Locate the cell with the specified text and output its (x, y) center coordinate. 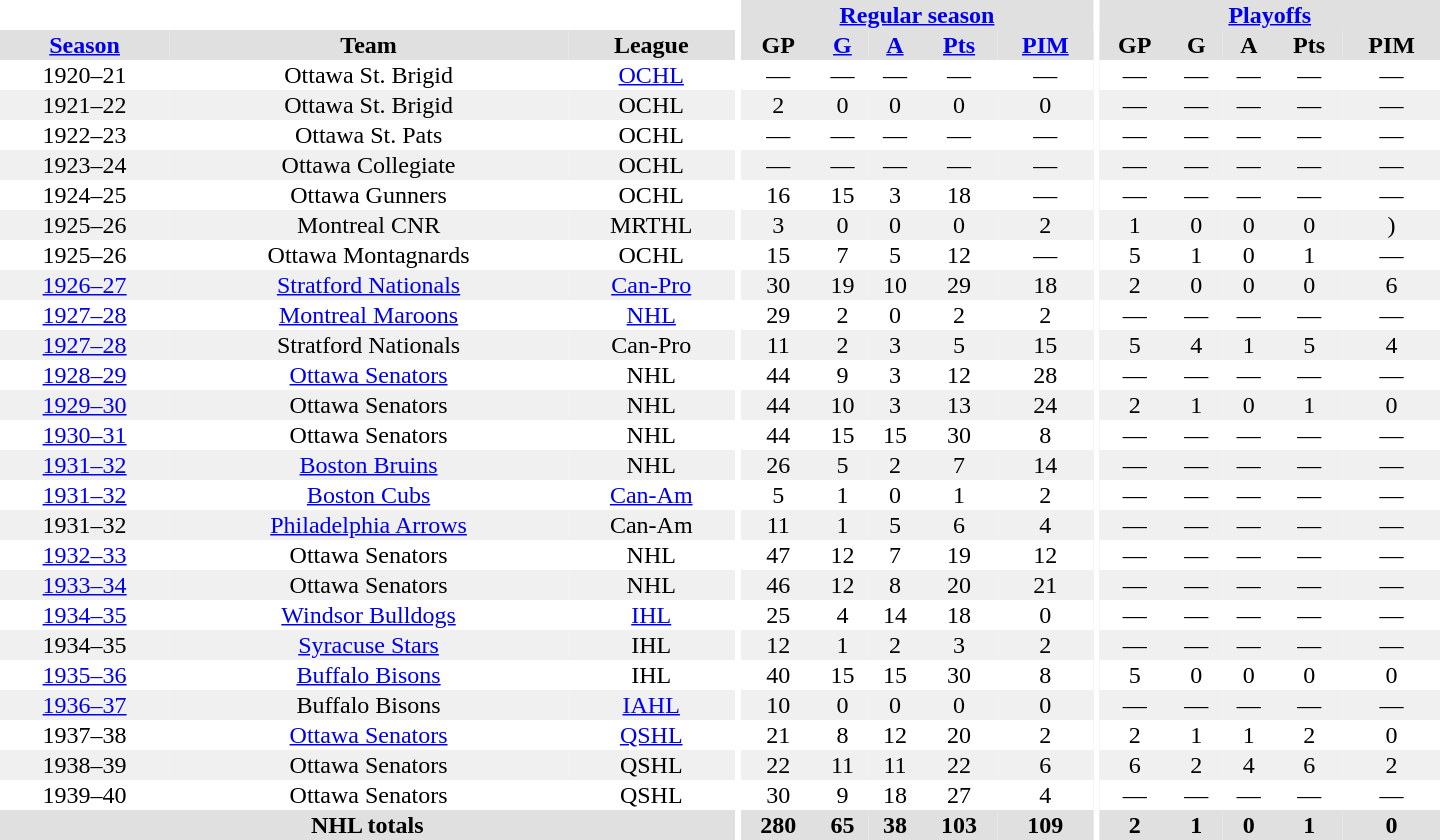
26 (778, 465)
1928–29 (84, 375)
Playoffs (1270, 15)
Boston Cubs (368, 495)
38 (895, 825)
27 (959, 795)
Ottawa Collegiate (368, 165)
1933–34 (84, 585)
MRTHL (652, 225)
Season (84, 45)
Boston Bruins (368, 465)
1924–25 (84, 195)
40 (778, 675)
Philadelphia Arrows (368, 525)
1929–30 (84, 405)
Regular season (916, 15)
13 (959, 405)
Team (368, 45)
16 (778, 195)
1921–22 (84, 105)
103 (959, 825)
NHL totals (368, 825)
25 (778, 615)
28 (1046, 375)
League (652, 45)
Ottawa St. Pats (368, 135)
Ottawa Gunners (368, 195)
1926–27 (84, 285)
1923–24 (84, 165)
Ottawa Montagnards (368, 255)
46 (778, 585)
1938–39 (84, 765)
1922–23 (84, 135)
280 (778, 825)
1939–40 (84, 795)
1936–37 (84, 705)
Windsor Bulldogs (368, 615)
1932–33 (84, 555)
24 (1046, 405)
IAHL (652, 705)
47 (778, 555)
Montreal Maroons (368, 315)
65 (842, 825)
Syracuse Stars (368, 645)
1920–21 (84, 75)
109 (1046, 825)
Montreal CNR (368, 225)
1937–38 (84, 735)
1930–31 (84, 435)
1935–36 (84, 675)
) (1392, 225)
